Extract the [X, Y] coordinate from the center of the cell holding the provided text.  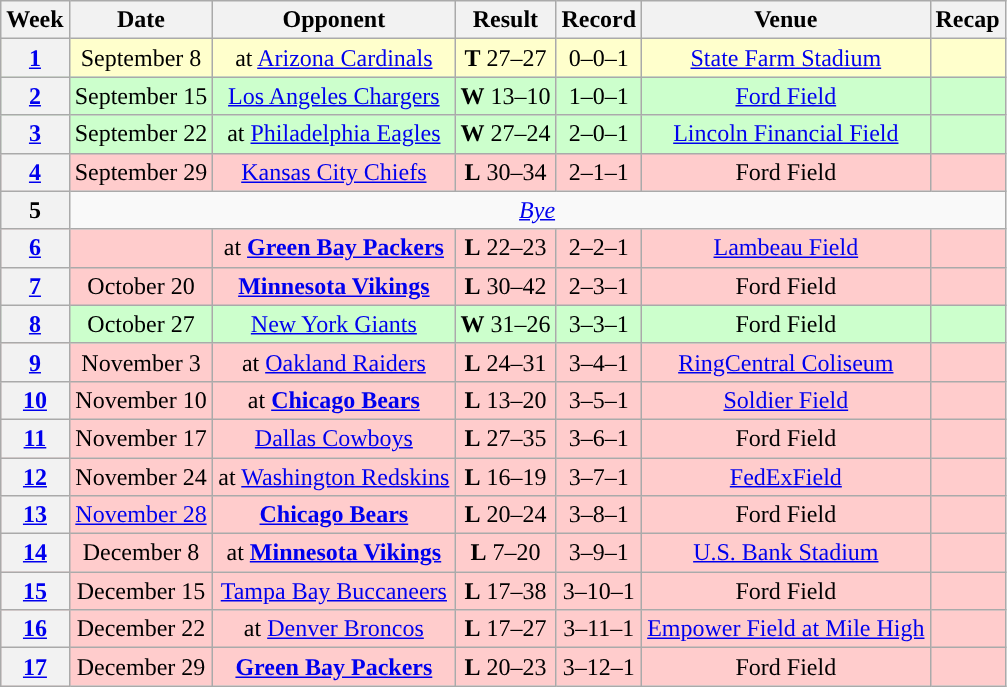
September 29 [141, 172]
Kansas City Chiefs [334, 172]
at Green Bay Packers [334, 248]
3–3–1 [599, 324]
at Philadelphia Eagles [334, 134]
L 17–27 [506, 629]
at Minnesota Vikings [334, 553]
3–12–1 [599, 667]
W 31–26 [506, 324]
Empower Field at Mile High [786, 629]
Result [506, 20]
L 30–34 [506, 172]
3–4–1 [599, 362]
Recap [968, 20]
1 [35, 58]
December 22 [141, 629]
11 [35, 438]
Date [141, 20]
Soldier Field [786, 400]
U.S. Bank Stadium [786, 553]
L 27–35 [506, 438]
T 27–27 [506, 58]
September 8 [141, 58]
Tampa Bay Buccaneers [334, 591]
Opponent [334, 20]
L 13–20 [506, 400]
16 [35, 629]
3–6–1 [599, 438]
L 20–24 [506, 515]
at Washington Redskins [334, 477]
3–7–1 [599, 477]
at Oakland Raiders [334, 362]
0–0–1 [599, 58]
Los Angeles Chargers [334, 96]
17 [35, 667]
State Farm Stadium [786, 58]
at Chicago Bears [334, 400]
7 [35, 286]
10 [35, 400]
Lambeau Field [786, 248]
3–9–1 [599, 553]
November 24 [141, 477]
8 [35, 324]
1–0–1 [599, 96]
L 30–42 [506, 286]
November 10 [141, 400]
Week [35, 20]
15 [35, 591]
L 22–23 [506, 248]
9 [35, 362]
Green Bay Packers [334, 667]
L 17–38 [506, 591]
L 20–23 [506, 667]
October 20 [141, 286]
W 13–10 [506, 96]
September 22 [141, 134]
RingCentral Coliseum [786, 362]
December 29 [141, 667]
3 [35, 134]
2–2–1 [599, 248]
September 15 [141, 96]
Chicago Bears [334, 515]
New York Giants [334, 324]
3–5–1 [599, 400]
13 [35, 515]
6 [35, 248]
3–8–1 [599, 515]
Lincoln Financial Field [786, 134]
FedExField [786, 477]
3–11–1 [599, 629]
L 7–20 [506, 553]
December 15 [141, 591]
Venue [786, 20]
2–1–1 [599, 172]
Bye [537, 210]
L 24–31 [506, 362]
4 [35, 172]
Dallas Cowboys [334, 438]
December 8 [141, 553]
Minnesota Vikings [334, 286]
W 27–24 [506, 134]
L 16–19 [506, 477]
2–3–1 [599, 286]
3–10–1 [599, 591]
2–0–1 [599, 134]
2 [35, 96]
14 [35, 553]
12 [35, 477]
November 3 [141, 362]
at Arizona Cardinals [334, 58]
Record [599, 20]
November 28 [141, 515]
at Denver Broncos [334, 629]
5 [35, 210]
November 17 [141, 438]
October 27 [141, 324]
